Scan for the cell matching the given text and deliver its (x, y) coordinate at center. 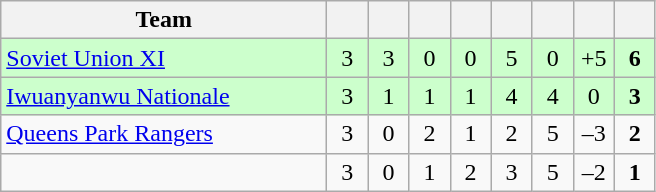
6 (634, 58)
–3 (594, 134)
Queens Park Rangers (164, 134)
–2 (594, 172)
Soviet Union XI (164, 58)
Team (164, 20)
Iwuanyanwu Nationale (164, 96)
+5 (594, 58)
